Determine the (x, y) coordinate at the center of the cell enclosing the given text.  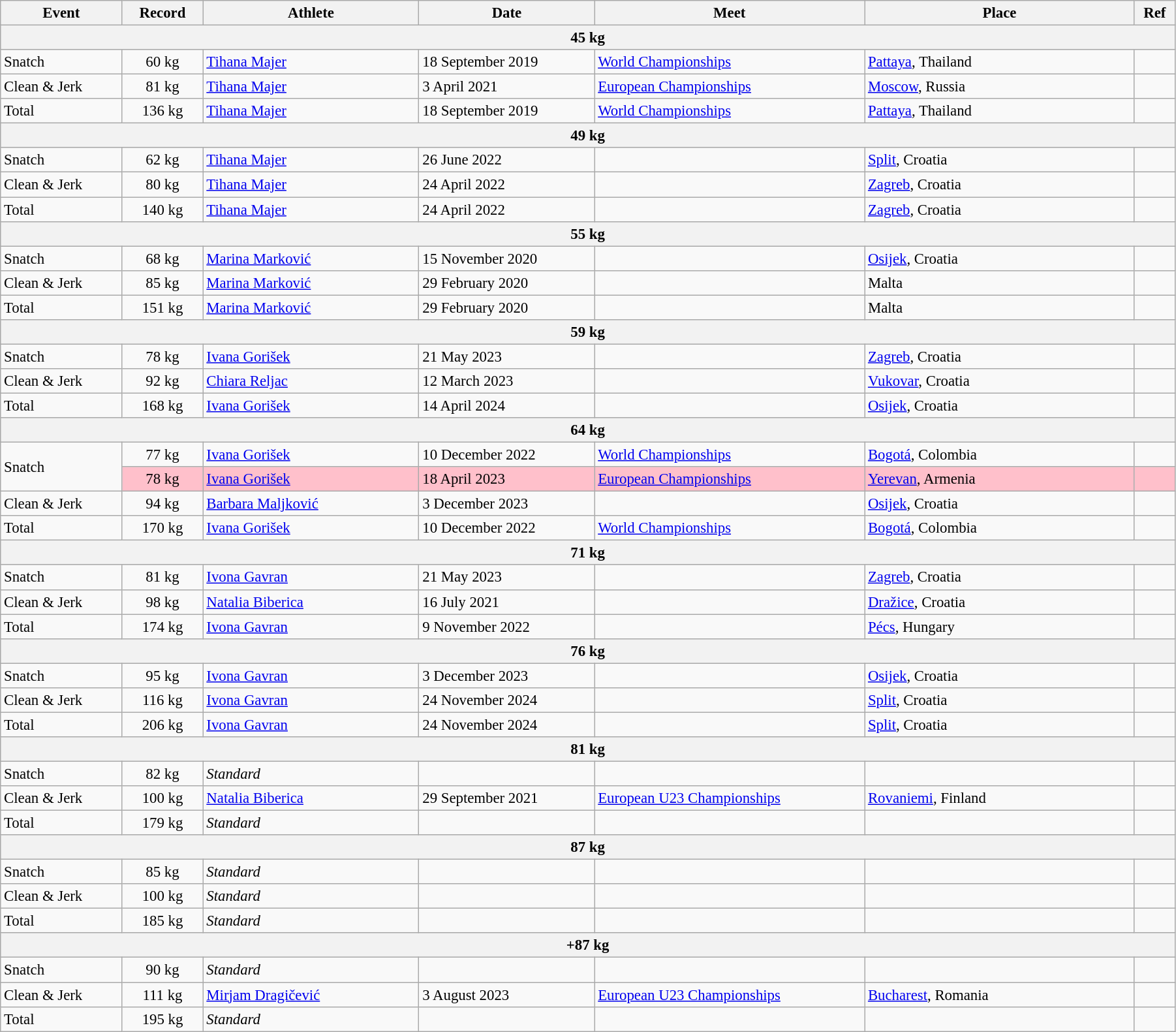
87 kg (588, 847)
Event (61, 13)
76 kg (588, 651)
168 kg (162, 405)
Pécs, Hungary (1000, 627)
82 kg (162, 774)
3 April 2021 (506, 87)
95 kg (162, 676)
Record (162, 13)
94 kg (162, 504)
45 kg (588, 38)
195 kg (162, 1019)
62 kg (162, 160)
136 kg (162, 111)
Vukovar, Croatia (1000, 381)
Mirjam Dragičević (311, 995)
64 kg (588, 430)
Yerevan, Armenia (1000, 479)
116 kg (162, 700)
18 April 2023 (506, 479)
3 August 2023 (506, 995)
Chiara Reljac (311, 381)
16 July 2021 (506, 602)
90 kg (162, 970)
174 kg (162, 627)
55 kg (588, 234)
Athlete (311, 13)
98 kg (162, 602)
92 kg (162, 381)
49 kg (588, 136)
111 kg (162, 995)
77 kg (162, 455)
Barbara Maljković (311, 504)
151 kg (162, 307)
15 November 2020 (506, 258)
Rovaniemi, Finland (1000, 798)
12 March 2023 (506, 381)
Bucharest, Romania (1000, 995)
Place (1000, 13)
170 kg (162, 528)
179 kg (162, 823)
71 kg (588, 553)
Ref (1154, 13)
9 November 2022 (506, 627)
14 April 2024 (506, 405)
29 September 2021 (506, 798)
60 kg (162, 62)
68 kg (162, 258)
206 kg (162, 725)
26 June 2022 (506, 160)
59 kg (588, 332)
+87 kg (588, 946)
185 kg (162, 921)
80 kg (162, 185)
Dražice, Croatia (1000, 602)
Moscow, Russia (1000, 87)
Meet (730, 13)
Date (506, 13)
140 kg (162, 210)
